Extract the (x, y) coordinate from the center of the cell holding the provided text.  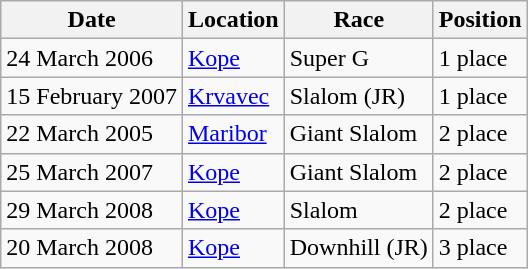
25 March 2007 (92, 172)
20 March 2008 (92, 248)
Krvavec (233, 96)
24 March 2006 (92, 58)
3 place (480, 248)
Race (358, 20)
22 March 2005 (92, 134)
Position (480, 20)
15 February 2007 (92, 96)
Maribor (233, 134)
Location (233, 20)
Super G (358, 58)
29 March 2008 (92, 210)
Slalom (358, 210)
Date (92, 20)
Downhill (JR) (358, 248)
Slalom (JR) (358, 96)
